Find where the given text appears and provide that cell's center as [x, y] coordinate. 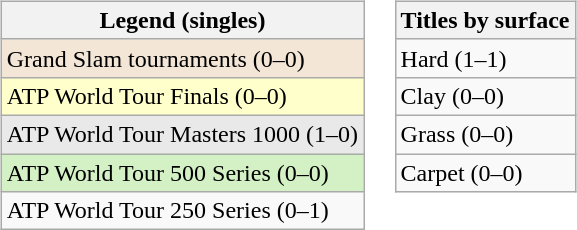
Grand Slam tournaments (0–0) [182, 58]
Clay (0–0) [485, 96]
ATP World Tour 250 Series (0–1) [182, 211]
Grass (0–0) [485, 134]
ATP World Tour 500 Series (0–0) [182, 173]
ATP World Tour Finals (0–0) [182, 96]
Titles by surface [485, 20]
Legend (singles) [182, 20]
Hard (1–1) [485, 58]
ATP World Tour Masters 1000 (1–0) [182, 134]
Carpet (0–0) [485, 173]
